From the cell containing the given text, extract its center point as [x, y] coordinate. 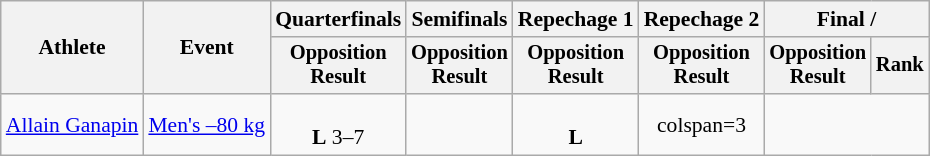
Rank [900, 66]
Repechage 2 [702, 19]
L 3–7 [338, 124]
Allain Ganapin [72, 124]
colspan=3 [702, 124]
Quarterfinals [338, 19]
Event [206, 48]
Semifinals [460, 19]
Men's –80 kg [206, 124]
Repechage 1 [576, 19]
Final / [846, 19]
Athlete [72, 48]
L [576, 124]
